Detect which cell encompasses the target text, then output its [X, Y] center coordinate. 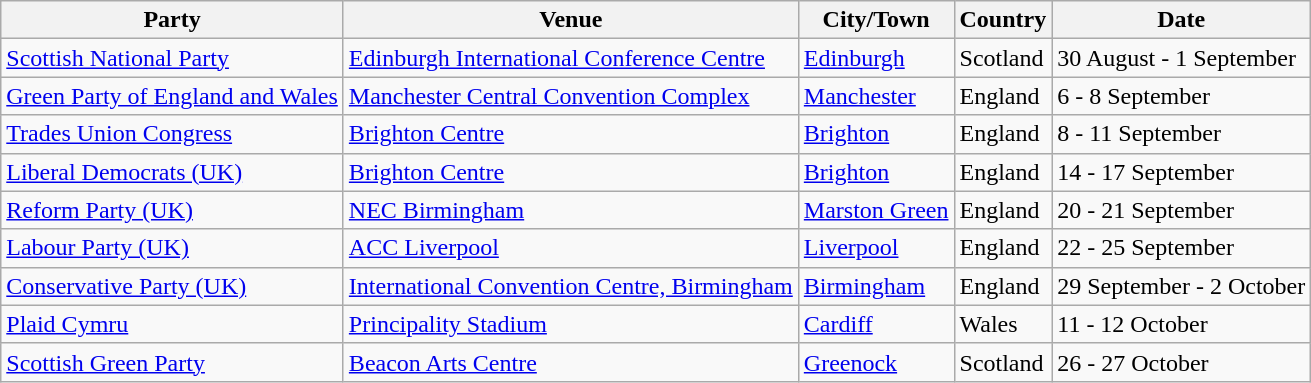
22 - 25 September [1182, 248]
Beacon Arts Centre [570, 362]
Greenock [876, 362]
Wales [1003, 324]
14 - 17 September [1182, 172]
Country [1003, 20]
11 - 12 October [1182, 324]
Scottish Green Party [172, 362]
Birmingham [876, 286]
Manchester [876, 96]
Manchester Central Convention Complex [570, 96]
6 - 8 September [1182, 96]
Marston Green [876, 210]
NEC Birmingham [570, 210]
Green Party of England and Wales [172, 96]
Reform Party (UK) [172, 210]
Liverpool [876, 248]
8 - 11 September [1182, 134]
Trades Union Congress [172, 134]
International Convention Centre, Birmingham [570, 286]
Plaid Cymru [172, 324]
Principality Stadium [570, 324]
30 August - 1 September [1182, 58]
Liberal Democrats (UK) [172, 172]
Party [172, 20]
Date [1182, 20]
City/Town [876, 20]
Edinburgh International Conference Centre [570, 58]
29 September - 2 October [1182, 286]
Edinburgh [876, 58]
Cardiff [876, 324]
20 - 21 September [1182, 210]
Venue [570, 20]
Labour Party (UK) [172, 248]
ACC Liverpool [570, 248]
Scottish National Party [172, 58]
Conservative Party (UK) [172, 286]
26 - 27 October [1182, 362]
